Return [X, Y] of the center of cell containing provided text 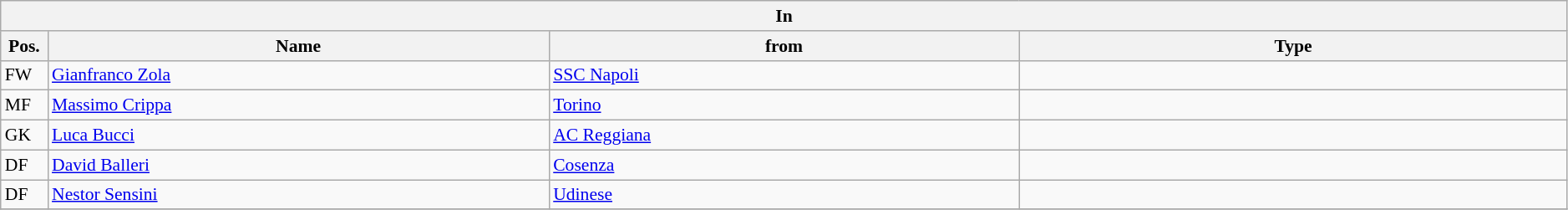
from [784, 46]
Udinese [784, 195]
In [784, 16]
Pos. [24, 46]
David Balleri [298, 165]
Type [1293, 46]
Name [298, 46]
Cosenza [784, 165]
Nestor Sensini [298, 195]
Massimo Crippa [298, 105]
MF [24, 105]
GK [24, 136]
SSC Napoli [784, 75]
Gianfranco Zola [298, 75]
Torino [784, 105]
Luca Bucci [298, 136]
FW [24, 75]
AC Reggiana [784, 136]
